Provide the (x, y) coordinate of the cell's center where the given text is located.  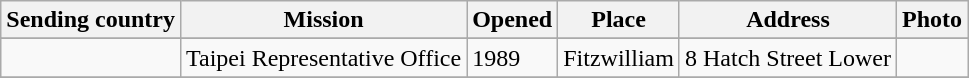
1989 (512, 58)
Sending country (91, 20)
8 Hatch Street Lower (788, 58)
Fitzwilliam (619, 58)
Place (619, 20)
Taipei Representative Office (324, 58)
Photo (932, 20)
Address (788, 20)
Opened (512, 20)
Mission (324, 20)
